Find where the given text appears and provide that cell's center as [X, Y] coordinate. 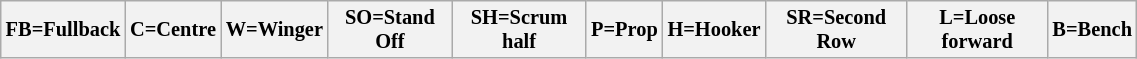
SR=Second Row [836, 29]
P=Prop [624, 29]
H=Hooker [714, 29]
C=Centre [173, 29]
SH=Scrum half [519, 29]
W=Winger [274, 29]
L=Loose forward [977, 29]
FB=Fullback [63, 29]
SO=Stand Off [390, 29]
B=Bench [1092, 29]
